Output the (X, Y) coordinate of the center of the cell containing the given text.  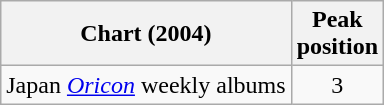
Japan Oricon weekly albums (146, 85)
Peakposition (337, 34)
3 (337, 85)
Chart (2004) (146, 34)
